For the text-containing cell, return its midpoint in [x, y] coordinate format. 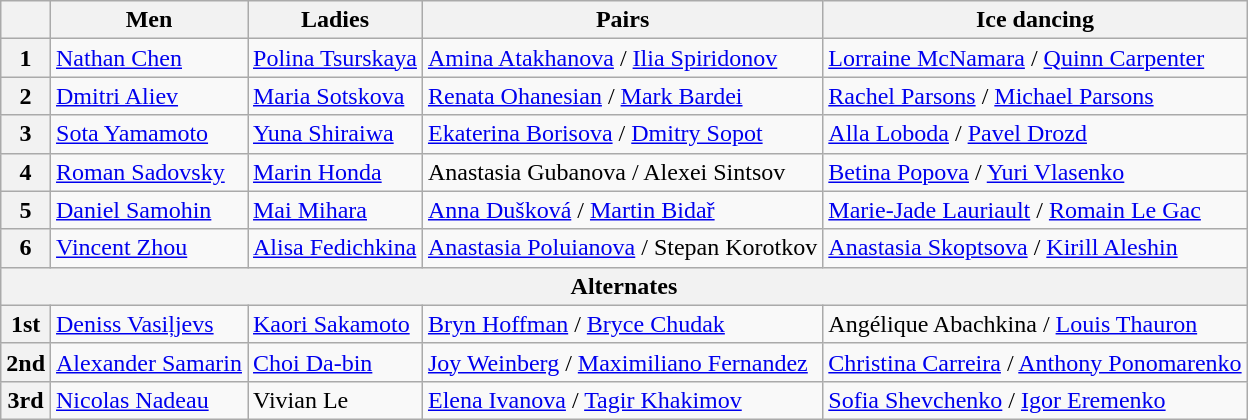
Dmitri Aliev [150, 96]
2 [26, 96]
5 [26, 210]
Christina Carreira / Anthony Ponomarenko [1035, 362]
Sota Yamamoto [150, 134]
Anastasia Poluianova / Stepan Korotkov [622, 248]
3rd [26, 400]
Marie-Jade Lauriault / Romain Le Gac [1035, 210]
Polina Tsurskaya [336, 58]
Alternates [624, 286]
Nathan Chen [150, 58]
Joy Weinberg / Maximiliano Fernandez [622, 362]
Ekaterina Borisova / Dmitry Sopot [622, 134]
Anastasia Skoptsova / Kirill Aleshin [1035, 248]
Alexander Samarin [150, 362]
Bryn Hoffman / Bryce Chudak [622, 324]
Roman Sadovsky [150, 172]
Choi Da-bin [336, 362]
Betina Popova / Yuri Vlasenko [1035, 172]
Deniss Vasiļjevs [150, 324]
Ice dancing [1035, 20]
Renata Ohanesian / Mark Bardei [622, 96]
Maria Sotskova [336, 96]
Vivian Le [336, 400]
Amina Atakhanova / Ilia Spiridonov [622, 58]
3 [26, 134]
Ladies [336, 20]
1 [26, 58]
Rachel Parsons / Michael Parsons [1035, 96]
Anna Dušková / Martin Bidař [622, 210]
Vincent Zhou [150, 248]
Angélique Abachkina / Louis Thauron [1035, 324]
Alla Loboda / Pavel Drozd [1035, 134]
Men [150, 20]
Elena Ivanova / Tagir Khakimov [622, 400]
Daniel Samohin [150, 210]
2nd [26, 362]
Anastasia Gubanova / Alexei Sintsov [622, 172]
Marin Honda [336, 172]
Alisa Fedichkina [336, 248]
Nicolas Nadeau [150, 400]
Pairs [622, 20]
Lorraine McNamara / Quinn Carpenter [1035, 58]
Kaori Sakamoto [336, 324]
1st [26, 324]
Mai Mihara [336, 210]
6 [26, 248]
Yuna Shiraiwa [336, 134]
4 [26, 172]
Sofia Shevchenko / Igor Eremenko [1035, 400]
